For the text-containing cell, return its midpoint in (x, y) coordinate format. 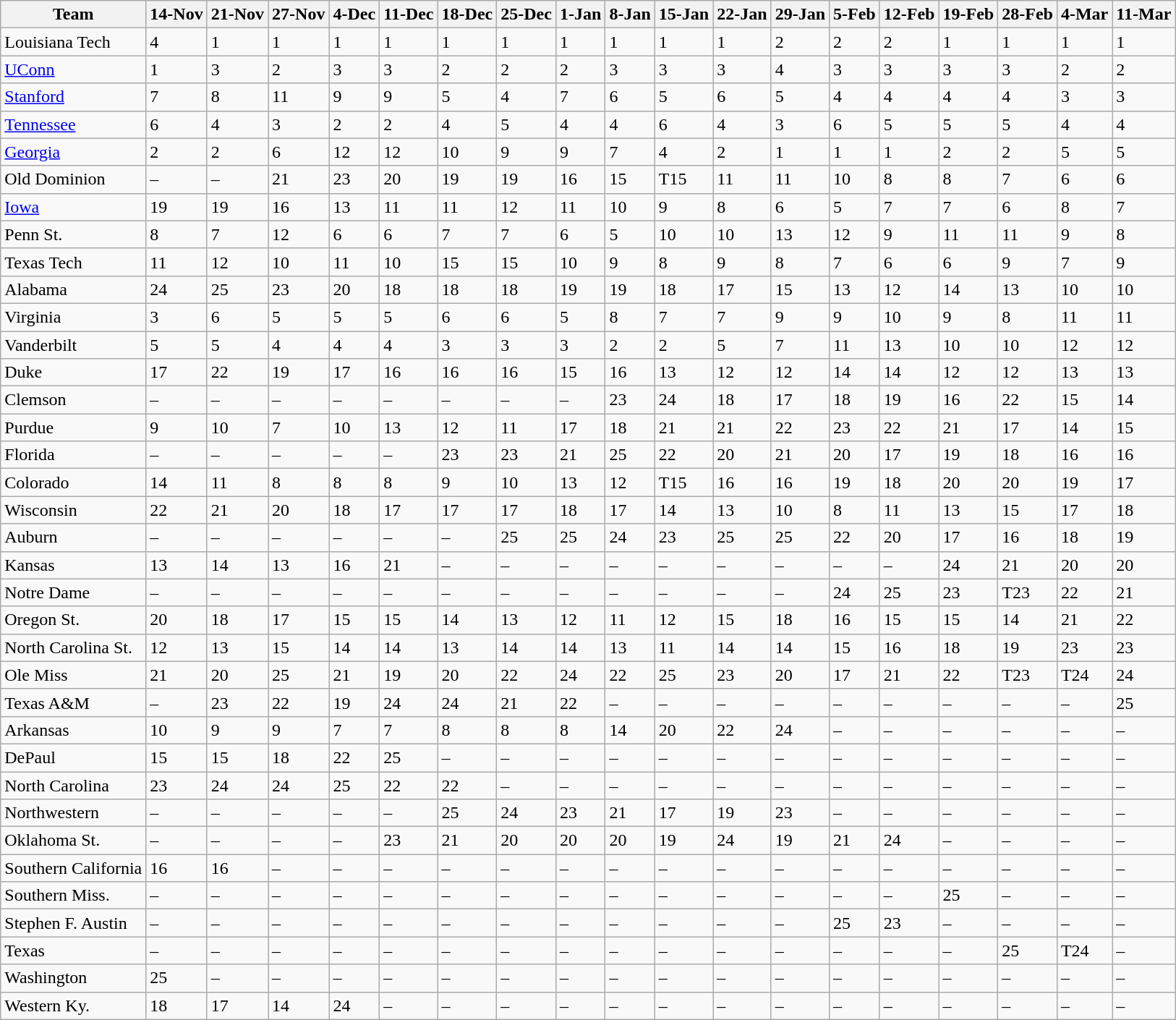
19-Feb (968, 14)
Washington (74, 978)
8-Jan (630, 14)
North Carolina (74, 785)
11-Mar (1144, 14)
Auburn (74, 537)
Purdue (74, 428)
Tennessee (74, 124)
12-Feb (909, 14)
Wisconsin (74, 510)
Arkansas (74, 730)
Notre Dame (74, 592)
Iowa (74, 207)
Georgia (74, 152)
Northwestern (74, 813)
Team (74, 14)
28-Feb (1028, 14)
15-Jan (683, 14)
Texas A&M (74, 702)
Oklahoma St. (74, 841)
18-Dec (467, 14)
Alabama (74, 289)
Oregon St. (74, 620)
5-Feb (855, 14)
UConn (74, 69)
1-Jan (580, 14)
Vanderbilt (74, 345)
11-Dec (409, 14)
Texas Tech (74, 262)
North Carolina St. (74, 647)
21-Nov (237, 14)
Louisiana Tech (74, 42)
22-Jan (742, 14)
Kansas (74, 565)
Texas (74, 951)
Ole Miss (74, 675)
Southern California (74, 868)
Clemson (74, 400)
DePaul (74, 757)
29-Jan (800, 14)
14-Nov (176, 14)
Virginia (74, 317)
4-Mar (1084, 14)
Stephen F. Austin (74, 923)
Florida (74, 455)
27-Nov (299, 14)
Western Ky. (74, 1006)
Southern Miss. (74, 896)
4-Dec (354, 14)
Penn St. (74, 234)
Colorado (74, 483)
Duke (74, 373)
Stanford (74, 97)
25-Dec (527, 14)
Old Dominion (74, 179)
